Scan for the cell matching the given text and deliver its [x, y] coordinate at center. 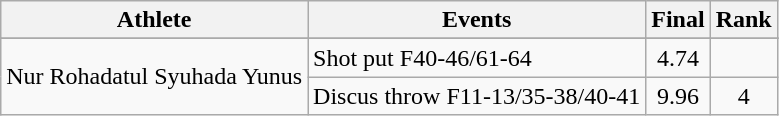
Final [678, 20]
Shot put F40-46/61-64 [477, 58]
Events [477, 20]
4 [744, 96]
4.74 [678, 58]
Discus throw F11-13/35-38/40-41 [477, 96]
Nur Rohadatul Syuhada Yunus [154, 77]
Athlete [154, 20]
Rank [744, 20]
9.96 [678, 96]
